Pinpoint the cell where the given text exists, returning its [X, Y] midpoint coordinate. 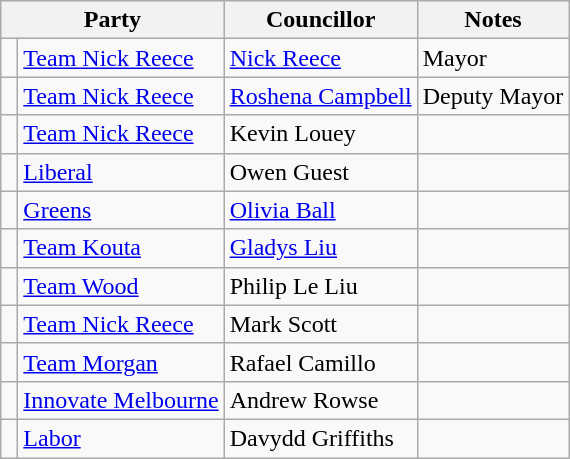
Notes [493, 20]
Liberal [121, 172]
Mayor [493, 58]
Greens [121, 210]
Team Kouta [121, 248]
Olivia Ball [320, 210]
Davydd Griffiths [320, 438]
Team Wood [121, 286]
Rafael Camillo [320, 362]
Kevin Louey [320, 134]
Mark Scott [320, 324]
Deputy Mayor [493, 96]
Labor [121, 438]
Councillor [320, 20]
Owen Guest [320, 172]
Roshena Campbell [320, 96]
Team Morgan [121, 362]
Philip Le Liu [320, 286]
Innovate Melbourne [121, 400]
Gladys Liu [320, 248]
Party [112, 20]
Andrew Rowse [320, 400]
Nick Reece [320, 58]
